Search for the cell housing the specified text and yield its (x, y) center coordinate. 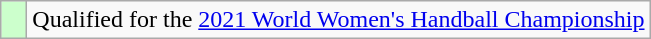
Qualified for the 2021 World Women's Handball Championship (338, 20)
